From the cell containing the given text, extract its center point as (X, Y) coordinate. 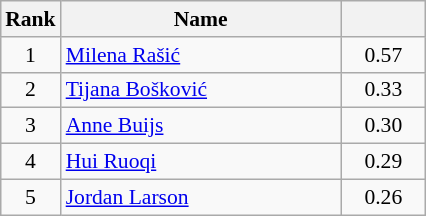
2 (30, 90)
3 (30, 126)
0.33 (384, 90)
1 (30, 54)
Milena Rašić (201, 54)
0.26 (384, 197)
0.57 (384, 54)
Tijana Bošković (201, 90)
Hui Ruoqi (201, 161)
0.30 (384, 126)
5 (30, 197)
Jordan Larson (201, 197)
Rank (30, 19)
0.29 (384, 161)
Anne Buijs (201, 126)
Name (201, 19)
4 (30, 161)
